Provide the (x, y) coordinate of the cell's center where the given text is located.  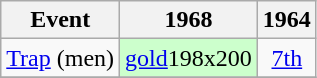
gold198x200 (189, 58)
1964 (286, 20)
Event (60, 20)
1968 (189, 20)
7th (286, 58)
Trap (men) (60, 58)
